Search for the cell housing the specified text and yield its (X, Y) center coordinate. 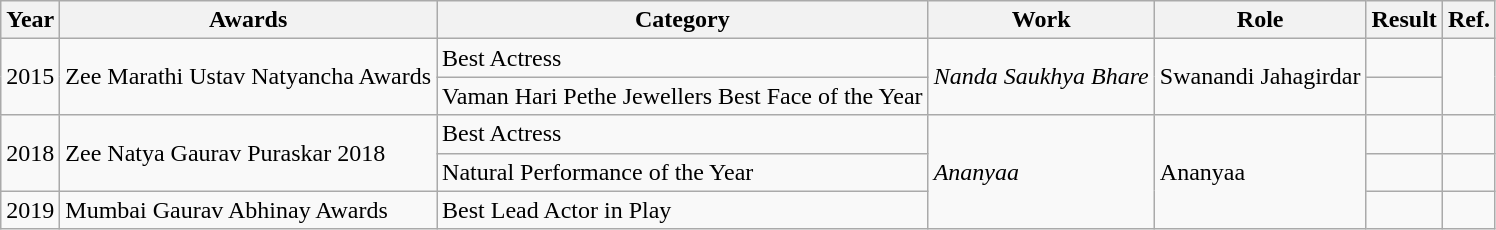
2018 (30, 153)
Category (683, 20)
Awards (248, 20)
Vaman Hari Pethe Jewellers Best Face of the Year (683, 96)
Best Lead Actor in Play (683, 210)
Zee Marathi Ustav Natyancha Awards (248, 77)
Year (30, 20)
2015 (30, 77)
Result (1404, 20)
Role (1260, 20)
Work (1041, 20)
2019 (30, 210)
Natural Performance of the Year (683, 172)
Zee Natya Gaurav Puraskar 2018 (248, 153)
Mumbai Gaurav Abhinay Awards (248, 210)
Swanandi Jahagirdar (1260, 77)
Ref. (1468, 20)
Nanda Saukhya Bhare (1041, 77)
